For the text-containing cell, return its midpoint in [x, y] coordinate format. 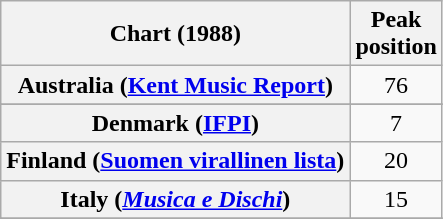
Italy (Musica e Dischi) [176, 199]
76 [396, 85]
20 [396, 161]
15 [396, 199]
Chart (1988) [176, 34]
Denmark (IFPI) [176, 123]
Australia (Kent Music Report) [176, 85]
Peak position [396, 34]
Finland (Suomen virallinen lista) [176, 161]
7 [396, 123]
